Find where the given text appears and provide that cell's center as [X, Y] coordinate. 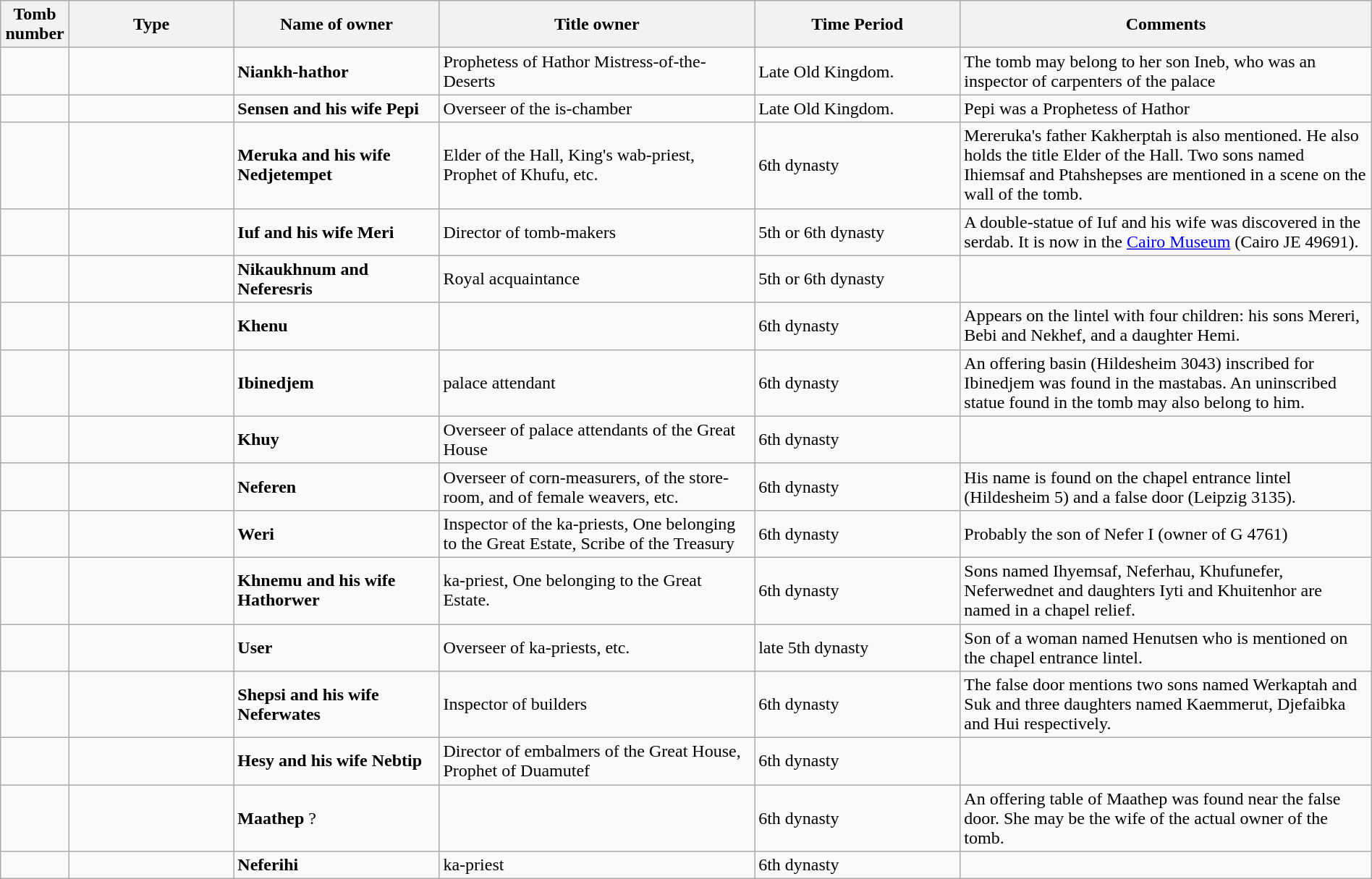
Pepi was a Prophetess of Hathor [1166, 109]
Neferihi [336, 865]
Shepsi and his wife Neferwates [336, 705]
A double-statue of Iuf and his wife was discovered in the serdab. It is now in the Cairo Museum (Cairo JE 49691). [1166, 232]
Khnemu and his wife Hathorwer [336, 590]
Time Period [857, 25]
An offering table of Maathep was found near the false door. She may be the wife of the actual owner of the tomb. [1166, 818]
Elder of the Hall, King's wab-priest, Prophet of Khufu, etc. [597, 165]
Son of a woman named Henutsen who is mentioned on the chapel entrance lintel. [1166, 647]
Sensen and his wife Pepi [336, 109]
Inspector of builders [597, 705]
Khenu [336, 326]
Ibinedjem [336, 383]
Nikaukhnum and Neferesris [336, 279]
Director of embalmers of the Great House, Prophet of Duamutef [597, 761]
Hesy and his wife Nebtip [336, 761]
Prophetess of Hathor Mistress-of-the-Deserts [597, 71]
Appears on the lintel with four children: his sons Mereri, Bebi and Nekhef, and a daughter Hemi. [1166, 326]
Tomb number [35, 25]
Niankh-hathor [336, 71]
Sons named Ihyemsaf, Neferhau, Khufunefer, Neferwednet and daughters Iyti and Khuitenhor are named in a chapel relief. [1166, 590]
Comments [1166, 25]
Title owner [597, 25]
The false door mentions two sons named Werkaptah and Suk and three daughters named Kaemmerut, Djefaibka and Hui respectively. [1166, 705]
Overseer of ka-priests, etc. [597, 647]
ka-priest, One belonging to the Great Estate. [597, 590]
His name is found on the chapel entrance lintel (Hildesheim 5) and a false door (Leipzig 3135). [1166, 486]
Director of tomb-makers [597, 232]
User [336, 647]
Type [151, 25]
Inspector of the ka-priests, One belonging to the Great Estate, Scribe of the Treasury [597, 534]
Royal acquaintance [597, 279]
palace attendant [597, 383]
Overseer of palace attendants of the Great House [597, 440]
Overseer of corn-measurers, of the store-room, and of female weavers, etc. [597, 486]
Meruka and his wife Nedjetempet [336, 165]
Overseer of the is-chamber [597, 109]
Probably the son of Nefer I (owner of G 4761) [1166, 534]
Maathep ? [336, 818]
Iuf and his wife Meri [336, 232]
Weri [336, 534]
Neferen [336, 486]
Khuy [336, 440]
late 5th dynasty [857, 647]
The tomb may belong to her son Ineb, who was an inspector of carpenters of the palace [1166, 71]
ka-priest [597, 865]
Name of owner [336, 25]
